Pinpoint the cell where the given text exists, returning its [x, y] midpoint coordinate. 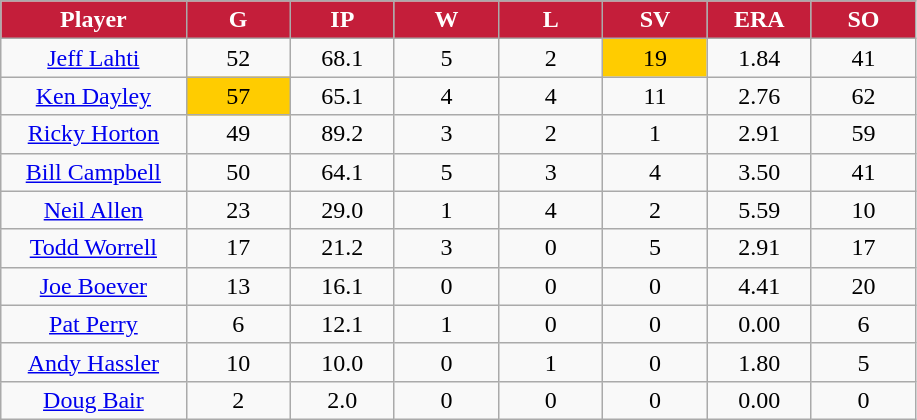
Joe Boever [94, 286]
50 [238, 172]
57 [238, 96]
Doug Bair [94, 400]
G [238, 20]
2.76 [759, 96]
20 [863, 286]
Neil Allen [94, 210]
13 [238, 286]
L [551, 20]
1.80 [759, 362]
10.0 [342, 362]
Ken Dayley [94, 96]
65.1 [342, 96]
89.2 [342, 134]
2.0 [342, 400]
Ricky Horton [94, 134]
ERA [759, 20]
23 [238, 210]
49 [238, 134]
19 [655, 58]
3.50 [759, 172]
Andy Hassler [94, 362]
W [446, 20]
21.2 [342, 248]
Pat Perry [94, 324]
29.0 [342, 210]
Player [94, 20]
Bill Campbell [94, 172]
Todd Worrell [94, 248]
52 [238, 58]
12.1 [342, 324]
68.1 [342, 58]
11 [655, 96]
16.1 [342, 286]
4.41 [759, 286]
Jeff Lahti [94, 58]
64.1 [342, 172]
IP [342, 20]
1.84 [759, 58]
59 [863, 134]
SO [863, 20]
5.59 [759, 210]
SV [655, 20]
62 [863, 96]
